Determine the [X, Y] coordinate at the center of the cell enclosing the given text.  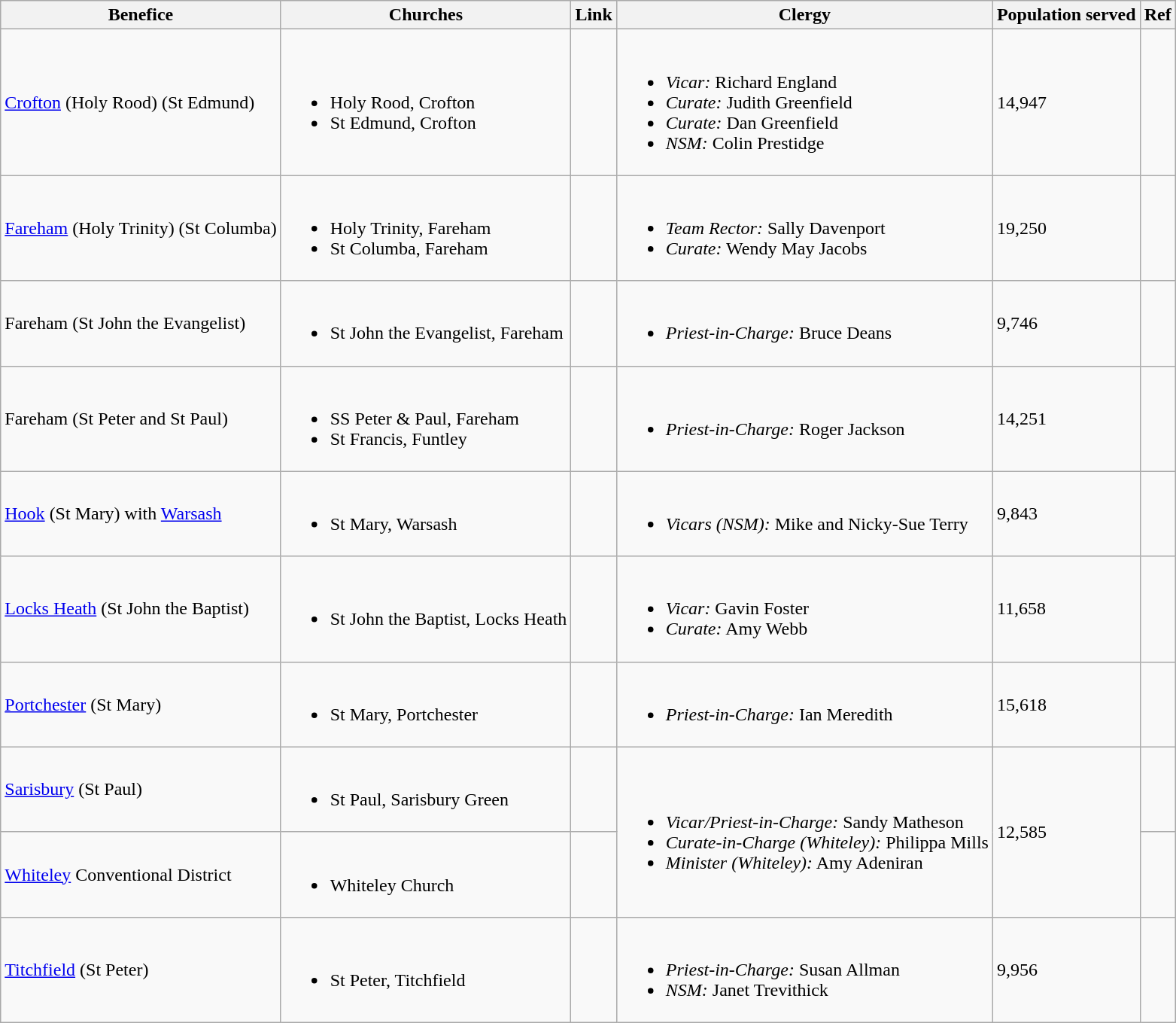
Vicars (NSM): Mike and Nicky-Sue Terry [804, 513]
St Paul, Sarisbury Green [426, 789]
14,947 [1066, 102]
Whiteley Conventional District [141, 875]
Priest-in-Charge: Bruce Deans [804, 324]
Benefice [141, 15]
Population served [1066, 15]
St Mary, Warsash [426, 513]
9,746 [1066, 324]
Vicar: Gavin FosterCurate: Amy Webb [804, 609]
St Peter, Titchfield [426, 970]
9,956 [1066, 970]
Priest-in-Charge: Susan AllmanNSM: Janet Trevithick [804, 970]
Clergy [804, 15]
15,618 [1066, 705]
Fareham (St Peter and St Paul) [141, 419]
Link [594, 15]
Vicar/Priest-in-Charge: Sandy MathesonCurate-in-Charge (Whiteley): Philippa MillsMinister (Whiteley): Amy Adeniran [804, 832]
Team Rector: Sally DavenportCurate: Wendy May Jacobs [804, 228]
14,251 [1066, 419]
Portchester (St Mary) [141, 705]
St John the Baptist, Locks Heath [426, 609]
Hook (St Mary) with Warsash [141, 513]
Sarisbury (St Paul) [141, 789]
St Mary, Portchester [426, 705]
SS Peter & Paul, FarehamSt Francis, Funtley [426, 419]
Locks Heath (St John the Baptist) [141, 609]
Vicar: Richard EnglandCurate: Judith GreenfieldCurate: Dan GreenfieldNSM: Colin Prestidge [804, 102]
Churches [426, 15]
Fareham (Holy Trinity) (St Columba) [141, 228]
19,250 [1066, 228]
12,585 [1066, 832]
9,843 [1066, 513]
Priest-in-Charge: Roger Jackson [804, 419]
Crofton (Holy Rood) (St Edmund) [141, 102]
Ref [1157, 15]
Whiteley Church [426, 875]
Fareham (St John the Evangelist) [141, 324]
11,658 [1066, 609]
Holy Trinity, FarehamSt Columba, Fareham [426, 228]
Holy Rood, CroftonSt Edmund, Crofton [426, 102]
Priest-in-Charge: Ian Meredith [804, 705]
Titchfield (St Peter) [141, 970]
St John the Evangelist, Fareham [426, 324]
